Locate the cell with the specified text and output its (x, y) center coordinate. 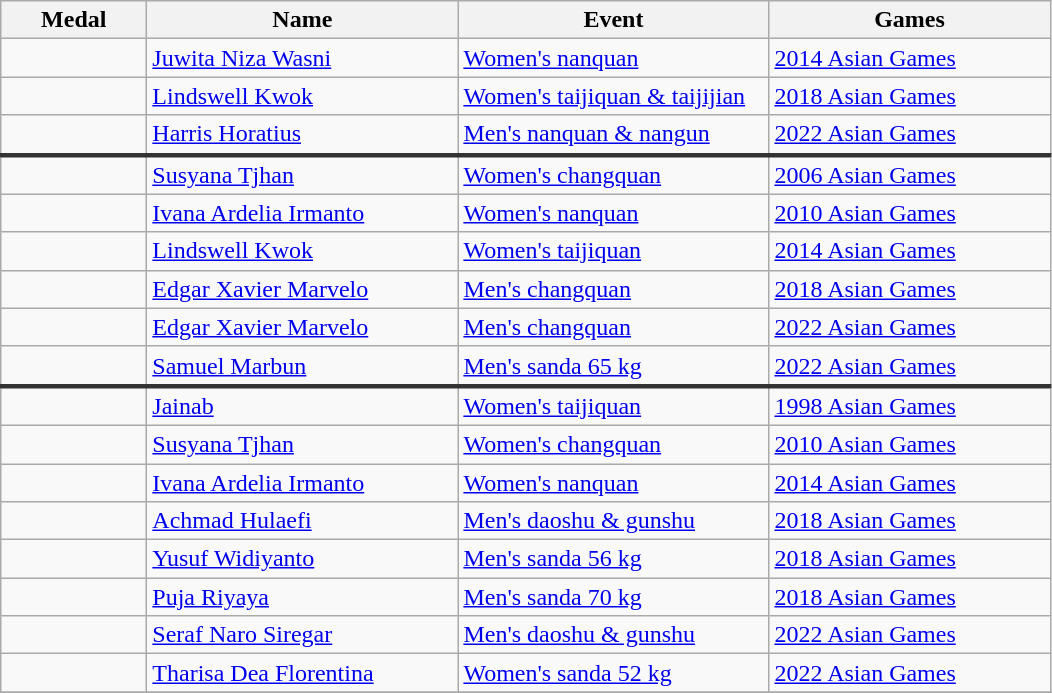
Juwita Niza Wasni (302, 58)
Achmad Hulaefi (302, 521)
Games (910, 20)
Men's sanda 56 kg (614, 559)
Women's taijiquan & taijijian (614, 96)
Yusuf Widiyanto (302, 559)
2006 Asian Games (910, 174)
Name (302, 20)
Seraf Naro Siregar (302, 635)
Puja Riyaya (302, 597)
1998 Asian Games (910, 406)
Men's sanda 70 kg (614, 597)
Medal (74, 20)
Jainab (302, 406)
Men's nanquan & nangun (614, 135)
Women's sanda 52 kg (614, 673)
Samuel Marbun (302, 366)
Tharisa Dea Florentina (302, 673)
Men's sanda 65 kg (614, 366)
Event (614, 20)
Harris Horatius (302, 135)
